Return the [x, y] coordinate for the center point of the cell that contains the specified text.  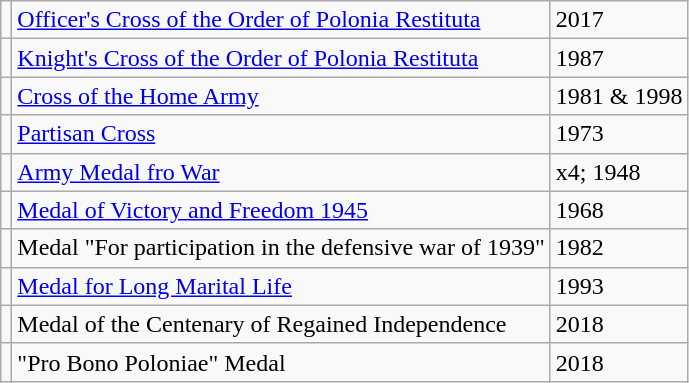
Officer's Cross of the Order of Polonia Restituta [282, 20]
"Pro Bono Poloniae" Medal [282, 362]
1973 [619, 134]
1993 [619, 286]
Army Medal fro War [282, 172]
Medal of the Centenary of Regained Independence [282, 324]
Medal of Victory and Freedom 1945 [282, 210]
Knight's Cross of the Order of Polonia Restituta [282, 58]
1968 [619, 210]
Medal for Long Marital Life [282, 286]
1987 [619, 58]
Cross of the Home Army [282, 96]
x4; 1948 [619, 172]
Partisan Cross [282, 134]
Medal "For participation in the defensive war of 1939" [282, 248]
1981 & 1998 [619, 96]
1982 [619, 248]
2017 [619, 20]
